Determine the [X, Y] coordinate at the center of the cell enclosing the given text.  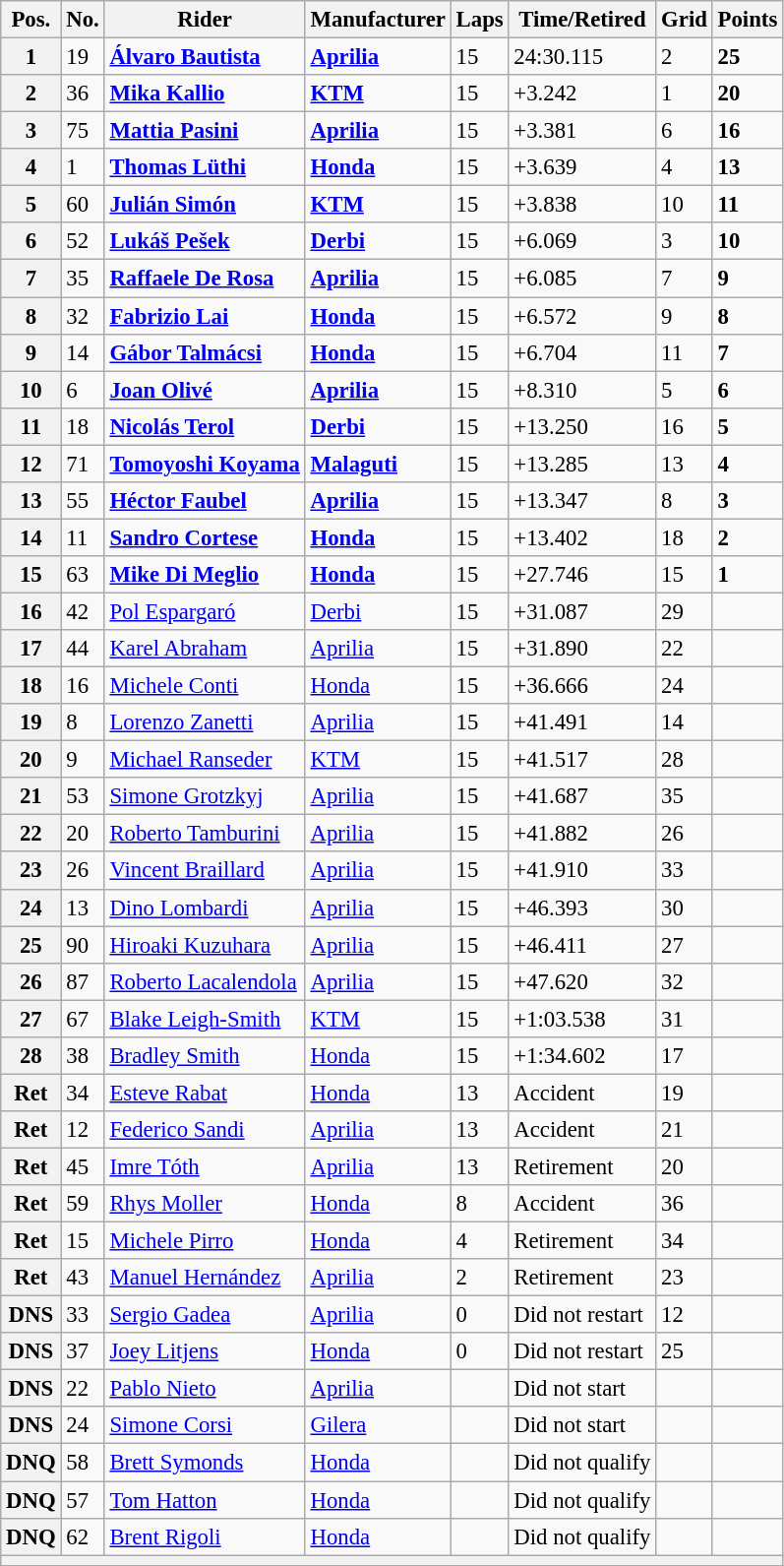
45 [83, 1166]
62 [83, 1536]
Dino Lombardi [205, 908]
29 [685, 611]
Bradley Smith [205, 1056]
Roberto Tamburini [205, 834]
+13.250 [582, 426]
+3.242 [582, 94]
+3.639 [582, 167]
Rider [205, 20]
+27.746 [582, 575]
Lorenzo Zanetti [205, 722]
Esteve Rabat [205, 1093]
+31.087 [582, 611]
44 [83, 649]
Blake Leigh-Smith [205, 1019]
+3.838 [582, 205]
+3.381 [582, 131]
+6.572 [582, 316]
24:30.115 [582, 57]
Time/Retired [582, 20]
Karel Abraham [205, 649]
+6.704 [582, 352]
+13.285 [582, 464]
Nicolás Terol [205, 426]
+36.666 [582, 686]
Raffaele De Rosa [205, 279]
+41.910 [582, 871]
58 [83, 1463]
+13.347 [582, 501]
Federico Sandi [205, 1130]
Álvaro Bautista [205, 57]
Mike Di Meglio [205, 575]
+6.069 [582, 241]
+41.491 [582, 722]
90 [83, 945]
Michael Ranseder [205, 760]
Grid [685, 20]
67 [83, 1019]
+41.882 [582, 834]
Mattia Pasini [205, 131]
Manufacturer [378, 20]
Manuel Hernández [205, 1278]
30 [685, 908]
Pol Espargaró [205, 611]
Rhys Moller [205, 1204]
43 [83, 1278]
Joan Olivé [205, 390]
+1:03.538 [582, 1019]
Lukáš Pešek [205, 241]
87 [83, 981]
Sergio Gadea [205, 1315]
Gábor Talmácsi [205, 352]
+46.393 [582, 908]
31 [685, 1019]
42 [83, 611]
Gilera [378, 1426]
53 [83, 796]
Simone Corsi [205, 1426]
60 [83, 205]
+1:34.602 [582, 1056]
75 [83, 131]
Vincent Braillard [205, 871]
+31.890 [582, 649]
Mika Kallio [205, 94]
Julián Simón [205, 205]
Tomoyoshi Koyama [205, 464]
Simone Grotzkyj [205, 796]
Pos. [31, 20]
Pablo Nieto [205, 1389]
Brent Rigoli [205, 1536]
Thomas Lüthi [205, 167]
63 [83, 575]
Points [748, 20]
Laps [480, 20]
Michele Conti [205, 686]
+41.687 [582, 796]
+6.085 [582, 279]
+8.310 [582, 390]
+41.517 [582, 760]
Joey Litjens [205, 1351]
Hiroaki Kuzuhara [205, 945]
Roberto Lacalendola [205, 981]
Michele Pirro [205, 1241]
Héctor Faubel [205, 501]
Malaguti [378, 464]
Tom Hatton [205, 1500]
71 [83, 464]
Brett Symonds [205, 1463]
37 [83, 1351]
+46.411 [582, 945]
+13.402 [582, 537]
57 [83, 1500]
+47.620 [582, 981]
52 [83, 241]
Sandro Cortese [205, 537]
Fabrizio Lai [205, 316]
38 [83, 1056]
55 [83, 501]
59 [83, 1204]
Imre Tóth [205, 1166]
No. [83, 20]
